From the cell containing the given text, extract its center point as (X, Y) coordinate. 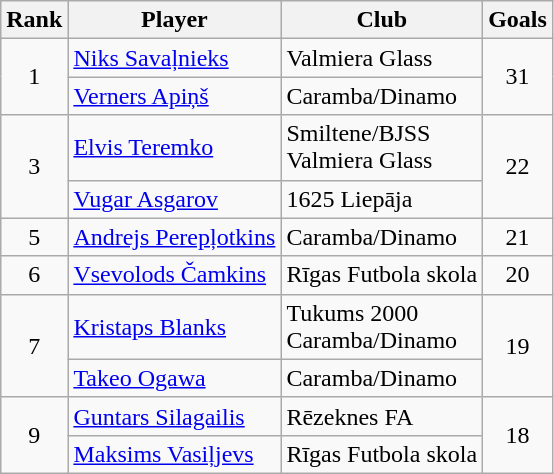
Smiltene/BJSSValmiera Glass (382, 148)
Niks Savaļnieks (174, 58)
Kristaps Blanks (174, 326)
Player (174, 20)
20 (518, 275)
Vsevolods Čamkins (174, 275)
Andrejs Perepļotkins (174, 237)
22 (518, 166)
Takeo Ogawa (174, 378)
Guntars Silagailis (174, 416)
18 (518, 435)
Rēzeknes FA (382, 416)
9 (34, 435)
6 (34, 275)
Club (382, 20)
19 (518, 346)
21 (518, 237)
Goals (518, 20)
Verners Apiņš (174, 96)
Elvis Teremko (174, 148)
Maksims Vasiļjevs (174, 454)
3 (34, 166)
7 (34, 346)
Rank (34, 20)
Valmiera Glass (382, 58)
1625 Liepāja (382, 199)
Vugar Asgarov (174, 199)
1 (34, 77)
5 (34, 237)
Tukums 2000Caramba/Dinamo (382, 326)
31 (518, 77)
